Identify which cell holds the provided text, then report its [x, y] central coordinate. 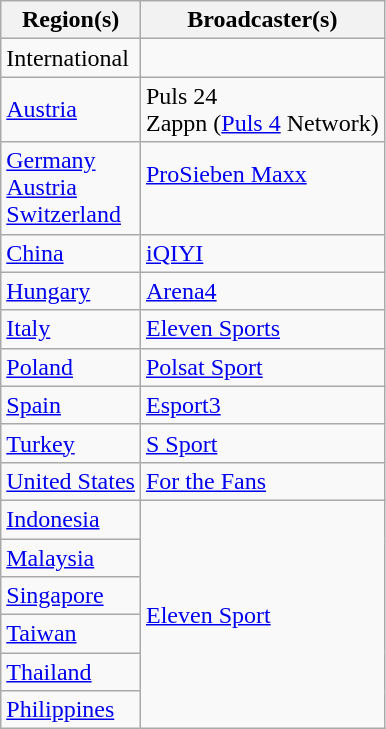
Germany Austria Switzerland [71, 188]
Philippines [71, 710]
Indonesia [71, 519]
Region(s) [71, 20]
International [71, 58]
Eleven Sport [262, 614]
Polsat Sport [262, 367]
China [71, 253]
Broadcaster(s) [262, 20]
Austria [71, 110]
Thailand [71, 672]
Eleven Sports [262, 329]
Turkey [71, 443]
ProSieben Maxx [262, 188]
Arena4 [262, 291]
S Sport [262, 443]
Malaysia [71, 557]
Italy [71, 329]
Spain [71, 405]
Esport3 [262, 405]
Hungary [71, 291]
iQIYI [262, 253]
Puls 24Zappn (Puls 4 Network) [262, 110]
United States [71, 481]
Taiwan [71, 634]
Poland [71, 367]
For the Fans [262, 481]
Singapore [71, 596]
